Locate the cell with the specified text and output its [x, y] center coordinate. 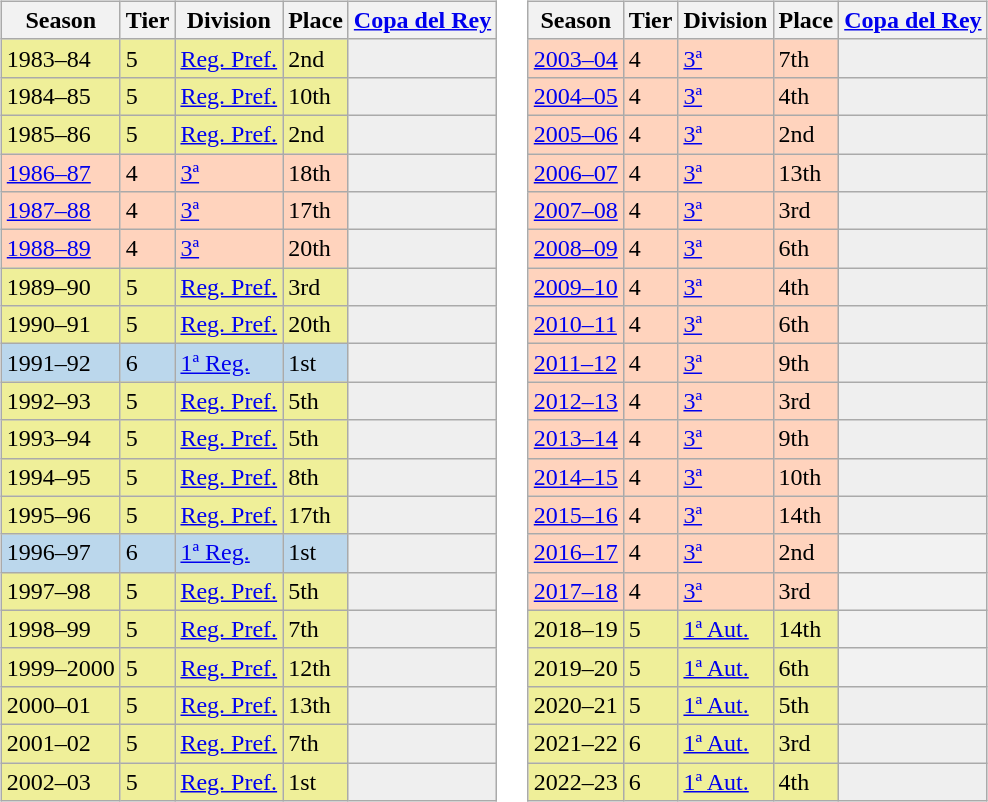
1985–86 [60, 134]
2002–03 [60, 781]
1991–92 [60, 363]
1990–91 [60, 325]
2017–18 [576, 591]
2019–20 [576, 667]
2015–16 [576, 515]
2003–04 [576, 58]
2022–23 [576, 781]
2001–02 [60, 743]
2011–12 [576, 363]
1996–97 [60, 553]
2005–06 [576, 134]
1988–89 [60, 249]
2013–14 [576, 439]
2010–11 [576, 325]
1993–94 [60, 439]
2020–21 [576, 705]
2000–01 [60, 705]
1987–88 [60, 211]
1992–93 [60, 401]
1984–85 [60, 96]
1997–98 [60, 591]
2018–19 [576, 629]
1989–90 [60, 287]
8th [316, 477]
12th [316, 667]
1995–96 [60, 515]
2009–10 [576, 287]
18th [316, 173]
2007–08 [576, 211]
1994–95 [60, 477]
2016–17 [576, 553]
1983–84 [60, 58]
2021–22 [576, 743]
2004–05 [576, 96]
2014–15 [576, 477]
1998–99 [60, 629]
2008–09 [576, 249]
2012–13 [576, 401]
1986–87 [60, 173]
2006–07 [576, 173]
1999–2000 [60, 667]
